For the text-containing cell, return its midpoint in (X, Y) coordinate format. 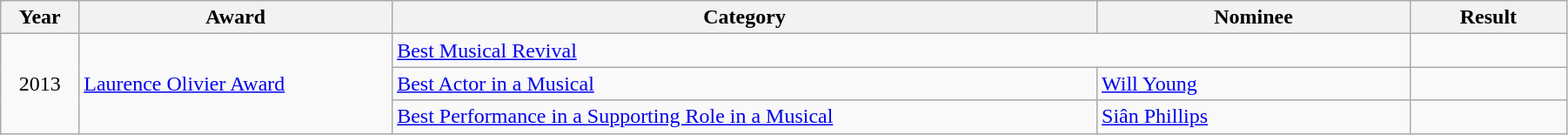
Will Young (1254, 84)
Nominee (1254, 17)
2013 (40, 84)
Best Performance in a Supporting Role in a Musical (745, 117)
Award (236, 17)
Best Musical Revival (901, 51)
Result (1488, 17)
Best Actor in a Musical (745, 84)
Laurence Olivier Award (236, 84)
Category (745, 17)
Year (40, 17)
Siân Phillips (1254, 117)
